Return the (X, Y) coordinate for the center point of the cell that contains the specified text.  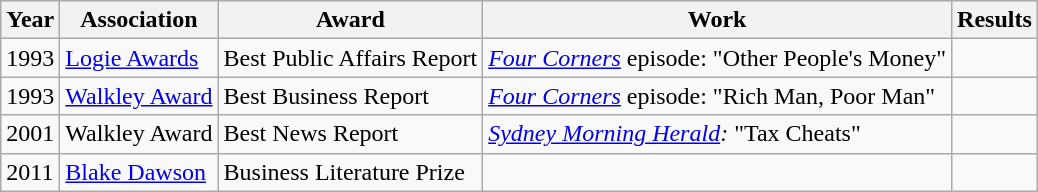
Best News Report (350, 134)
Logie Awards (139, 58)
Four Corners episode: "Rich Man, Poor Man" (718, 96)
Association (139, 20)
Business Literature Prize (350, 172)
Best Public Affairs Report (350, 58)
Blake Dawson (139, 172)
Sydney Morning Herald: "Tax Cheats" (718, 134)
Results (995, 20)
Best Business Report (350, 96)
2001 (30, 134)
Four Corners episode: "Other People's Money" (718, 58)
2011 (30, 172)
Year (30, 20)
Award (350, 20)
Work (718, 20)
